Find where the given text appears and provide that cell's center as (X, Y) coordinate. 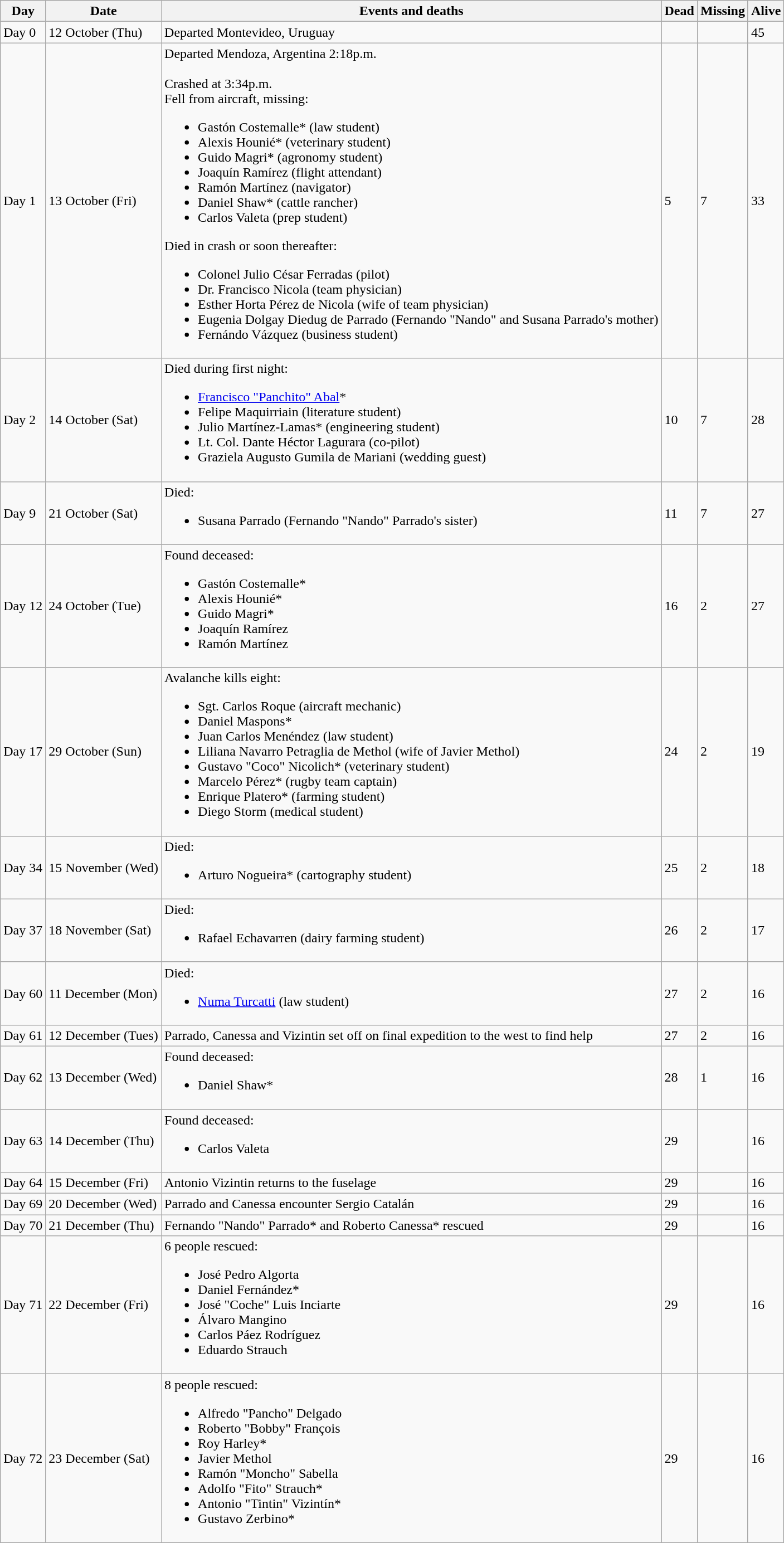
Day 71 (23, 1305)
Died:Susana Parrado (Fernando "Nando" Parrado's sister) (411, 513)
Day 60 (23, 993)
33 (766, 201)
25 (679, 867)
15 November (Wed) (104, 867)
Day 61 (23, 1035)
29 October (Sun) (104, 752)
Departed Montevideo, Uruguay (411, 32)
Day 37 (23, 931)
Missing (722, 11)
Day 62 (23, 1078)
Parrado, Canessa and Vizintin set off on final expedition to the west to find help (411, 1035)
24 (679, 752)
Found deceased:Gastón Costemalle*Alexis Hounié*Guido Magri*Joaquín RamírezRamón Martínez (411, 606)
20 December (Wed) (104, 1204)
Found deceased:Carlos Valeta (411, 1140)
14 October (Sat) (104, 420)
14 December (Thu) (104, 1140)
Found deceased:Daniel Shaw* (411, 1078)
Alive (766, 11)
Day 1 (23, 201)
18 November (Sat) (104, 931)
11 (679, 513)
6 people rescued:José Pedro AlgortaDaniel Fernández*José "Coche" Luis InciarteÁlvaro ManginoCarlos Páez RodríguezEduardo Strauch (411, 1305)
18 (766, 867)
Day 72 (23, 1458)
Day 34 (23, 867)
12 October (Thu) (104, 32)
Day 12 (23, 606)
11 December (Mon) (104, 993)
12 December (Tues) (104, 1035)
22 December (Fri) (104, 1305)
Antonio Vizintin returns to the fuselage (411, 1183)
Day 17 (23, 752)
21 December (Thu) (104, 1225)
Day 69 (23, 1204)
5 (679, 201)
Day 9 (23, 513)
45 (766, 32)
10 (679, 420)
Events and deaths (411, 11)
15 December (Fri) (104, 1183)
Parrado and Canessa encounter Sergio Catalán (411, 1204)
Died:Arturo Nogueira* (cartography student) (411, 867)
26 (679, 931)
Day 63 (23, 1140)
Dead (679, 11)
13 October (Fri) (104, 201)
13 December (Wed) (104, 1078)
Day (23, 11)
Day 64 (23, 1183)
Died:Rafael Echavarren (dairy farming student) (411, 931)
Date (104, 11)
Day 70 (23, 1225)
Fernando "Nando" Parrado* and Roberto Canessa* rescued (411, 1225)
Day 2 (23, 420)
Died:Numa Turcatti (law student) (411, 993)
1 (722, 1078)
Day 0 (23, 32)
24 October (Tue) (104, 606)
17 (766, 931)
19 (766, 752)
23 December (Sat) (104, 1458)
21 October (Sat) (104, 513)
